Find where the given text appears and provide that cell's center as (x, y) coordinate. 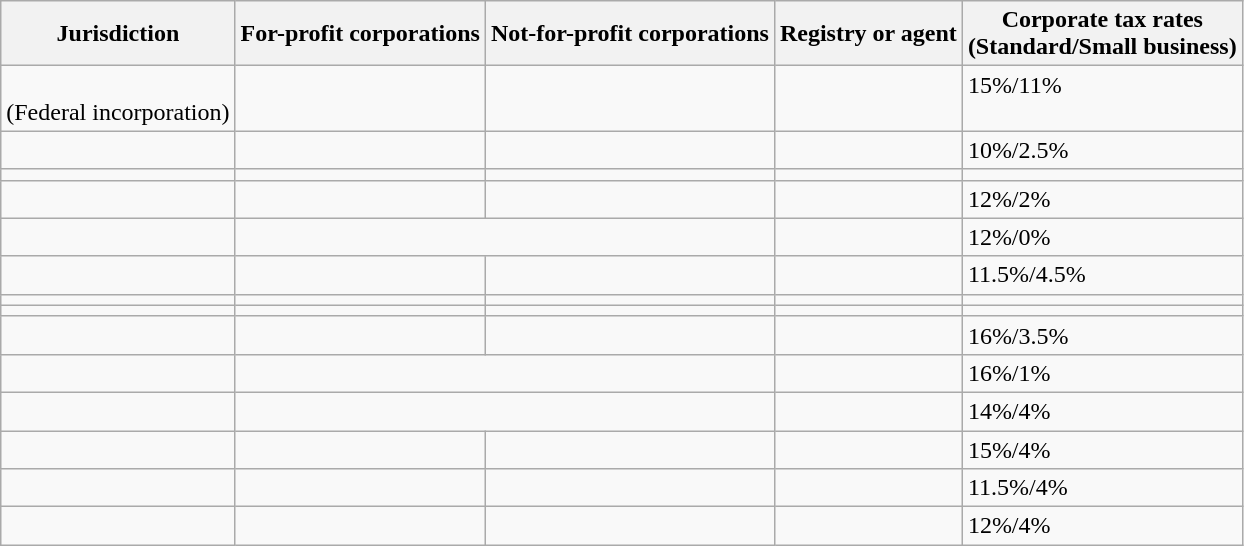
14%/4% (1102, 411)
11.5%/4.5% (1102, 275)
11.5%/4% (1102, 488)
15%/11% (1102, 98)
Jurisdiction (118, 34)
Not-for-profit corporations (630, 34)
12%/0% (1102, 237)
10%/2.5% (1102, 150)
12%/4% (1102, 526)
(Federal incorporation) (118, 98)
12%/2% (1102, 199)
Corporate tax rates(Standard/Small business) (1102, 34)
15%/4% (1102, 449)
For-profit corporations (360, 34)
16%/1% (1102, 373)
16%/3.5% (1102, 335)
Registry or agent (868, 34)
